Identify which cell holds the provided text, then report its [x, y] central coordinate. 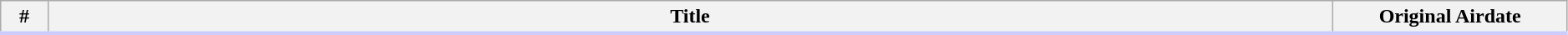
# [24, 17]
Original Airdate [1450, 17]
Title [690, 17]
